Return the [x, y] coordinate for the center point of the cell that contains the specified text.  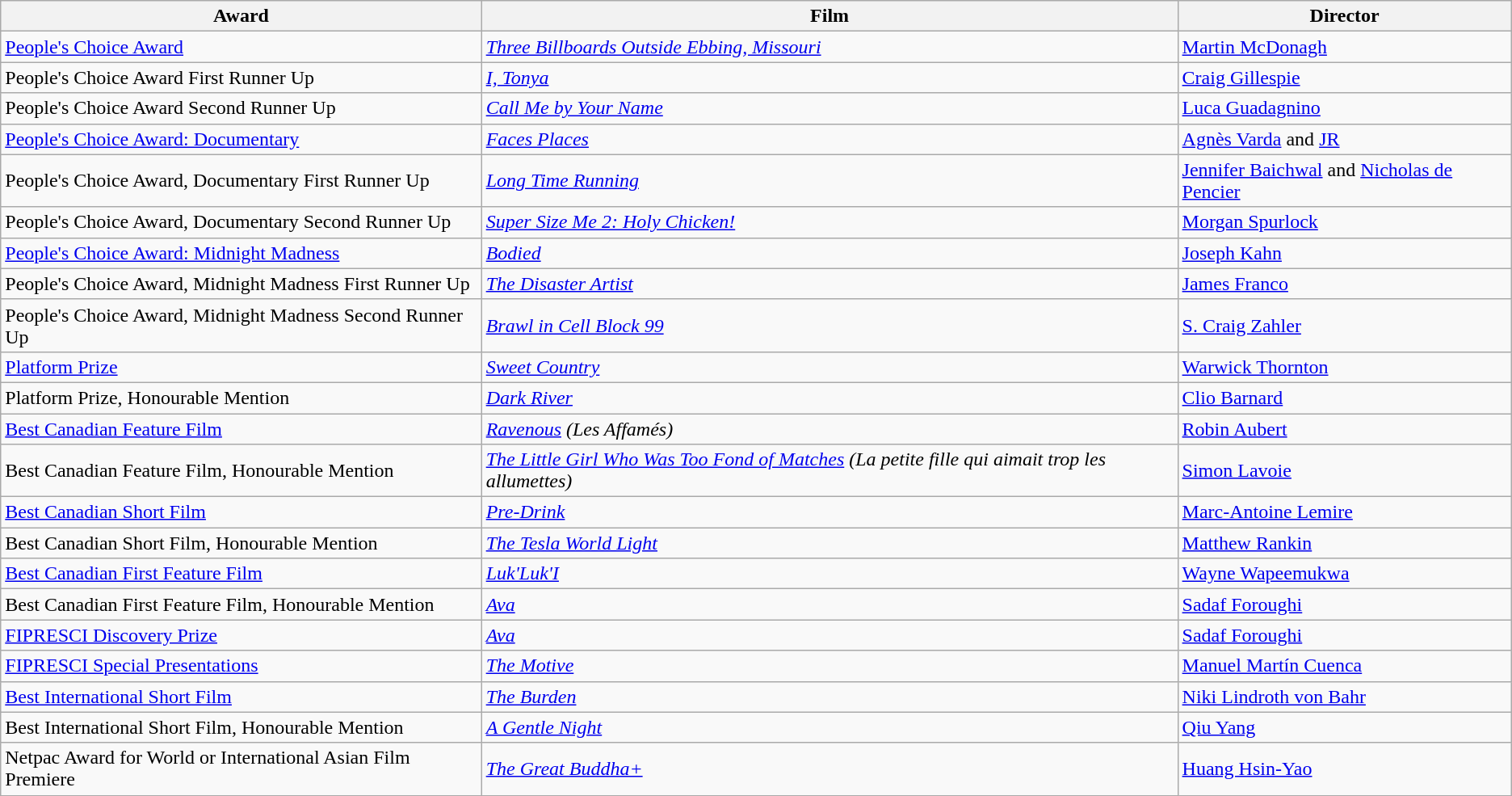
Best Canadian Short Film [241, 512]
Netpac Award for World or International Asian Film Premiere [241, 769]
Best International Short Film, Honourable Mention [241, 727]
Martin McDonagh [1344, 47]
People's Choice Award: Documentary [241, 139]
The Tesla World Light [829, 543]
A Gentle Night [829, 727]
Ravenous (Les Affamés) [829, 429]
Platform Prize [241, 367]
Wayne Wapeemukwa [1344, 574]
Agnès Varda and JR [1344, 139]
Dark River [829, 398]
People's Choice Award, Documentary Second Runner Up [241, 222]
Faces Places [829, 139]
Brawl in Cell Block 99 [829, 325]
James Franco [1344, 284]
Craig Gillespie [1344, 78]
Film [829, 16]
Bodied [829, 253]
Manuel Martín Cuenca [1344, 666]
Luk'Luk'I [829, 574]
Best Canadian Feature Film [241, 429]
People's Choice Award: Midnight Madness [241, 253]
Clio Barnard [1344, 398]
The Great Buddha+ [829, 769]
Qiu Yang [1344, 727]
People's Choice Award, Midnight Madness First Runner Up [241, 284]
I, Tonya [829, 78]
People's Choice Award, Documentary First Runner Up [241, 181]
Best Canadian First Feature Film, Honourable Mention [241, 604]
People's Choice Award [241, 47]
Three Billboards Outside Ebbing, Missouri [829, 47]
People's Choice Award First Runner Up [241, 78]
Morgan Spurlock [1344, 222]
People's Choice Award Second Runner Up [241, 108]
Huang Hsin-Yao [1344, 769]
Call Me by Your Name [829, 108]
Sweet Country [829, 367]
FIPRESCI Discovery Prize [241, 635]
Marc-Antoine Lemire [1344, 512]
Super Size Me 2: Holy Chicken! [829, 222]
Best Canadian Feature Film, Honourable Mention [241, 470]
The Disaster Artist [829, 284]
Platform Prize, Honourable Mention [241, 398]
Director [1344, 16]
The Little Girl Who Was Too Fond of Matches (La petite fille qui aimait trop les allumettes) [829, 470]
People's Choice Award, Midnight Madness Second Runner Up [241, 325]
The Burden [829, 697]
Matthew Rankin [1344, 543]
Long Time Running [829, 181]
Joseph Kahn [1344, 253]
Simon Lavoie [1344, 470]
Luca Guadagnino [1344, 108]
Robin Aubert [1344, 429]
Niki Lindroth von Bahr [1344, 697]
Best Canadian First Feature Film [241, 574]
S. Craig Zahler [1344, 325]
Best International Short Film [241, 697]
Pre-Drink [829, 512]
FIPRESCI Special Presentations [241, 666]
The Motive [829, 666]
Warwick Thornton [1344, 367]
Best Canadian Short Film, Honourable Mention [241, 543]
Jennifer Baichwal and Nicholas de Pencier [1344, 181]
Award [241, 16]
